For the text-containing cell, return its midpoint in (x, y) coordinate format. 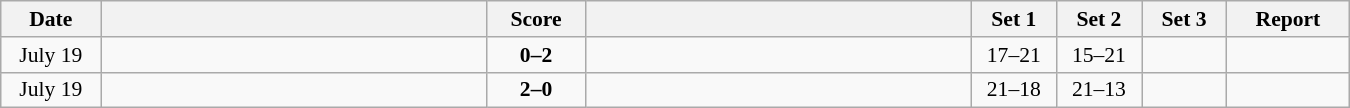
21–13 (1098, 90)
Set 2 (1098, 19)
Report (1288, 19)
21–18 (1014, 90)
2–0 (536, 90)
Score (536, 19)
0–2 (536, 55)
17–21 (1014, 55)
Set 1 (1014, 19)
Date (51, 19)
Set 3 (1184, 19)
15–21 (1098, 55)
